Output the [x, y] coordinate of the center of the cell containing the given text.  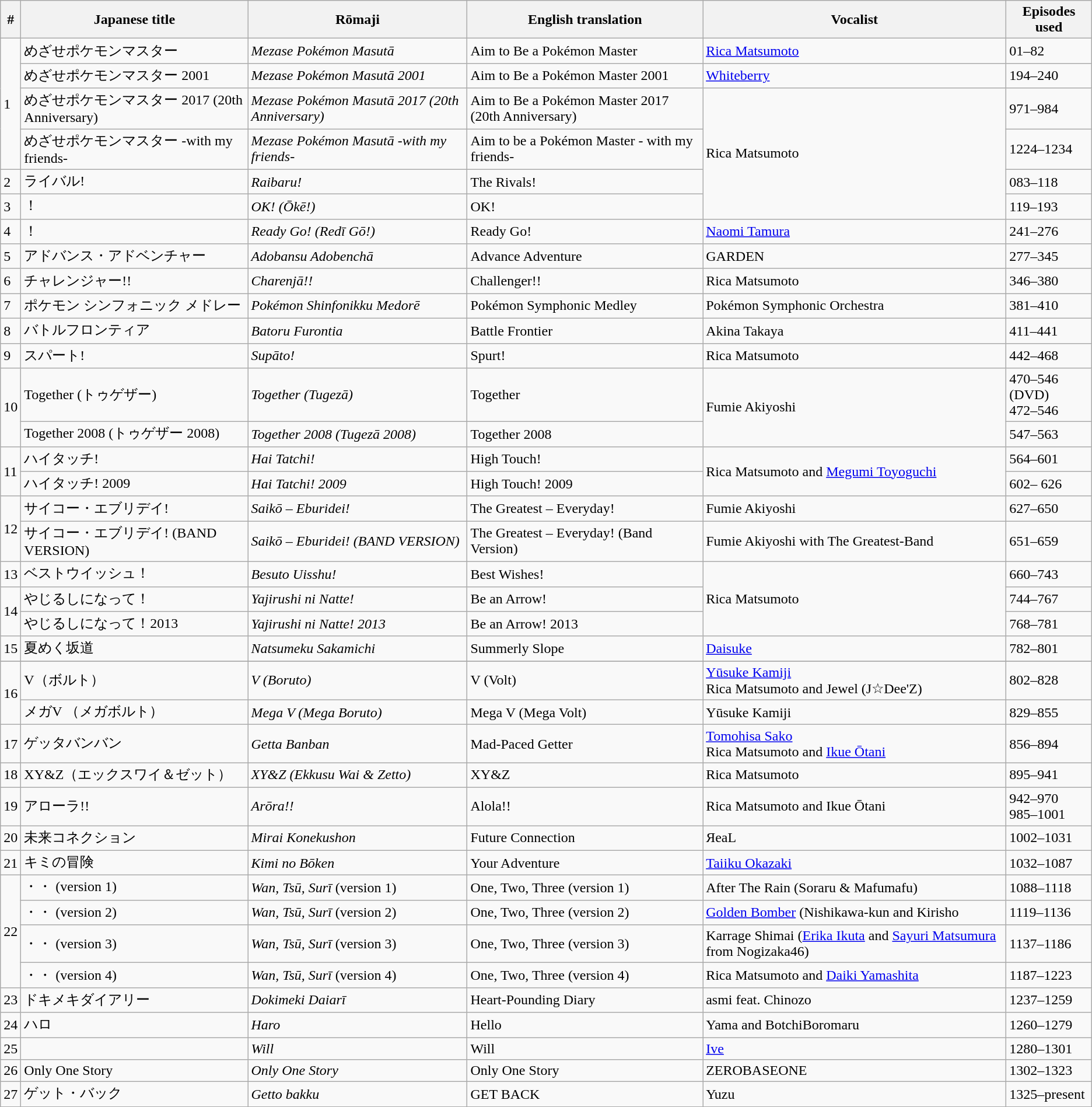
Vocalist [855, 20]
1224–1234 [1049, 149]
Haro [358, 1025]
Pokémon Symphonic Medley [585, 306]
OK! (Ōkē!) [358, 207]
XY&Z（エックスワイ＆ゼット） [134, 775]
Fumie Akiyoshi with The Greatest-Band [855, 542]
1260–1279 [1049, 1025]
スパート! [134, 356]
・・ (version 3) [134, 944]
Aim to Be a Pokémon Master [585, 51]
Aim to be a Pokémon Master - with my friends- [585, 149]
119–193 [1049, 207]
V (Boruto) [358, 680]
1237–1259 [1049, 1000]
Ive [855, 1049]
アドバンス・アドベンチャー [134, 257]
744–767 [1049, 599]
ゲッタバンバン [134, 743]
10 [10, 407]
895–941 [1049, 775]
めざせポケモンマスター 2001 [134, 76]
Together 2008 (トゥゲザー 2008) [134, 434]
13 [10, 574]
Yajirushi ni Natte! [358, 599]
Together [585, 395]
21 [10, 862]
Wan, Tsū, Surī (version 1) [358, 888]
ポケモン シンフォニック メドレー [134, 306]
Aim to Be a Pokémon Master 2001 [585, 76]
V (Volt) [585, 680]
# [10, 20]
1 [10, 104]
083–118 [1049, 182]
Supāto! [358, 356]
Ready Go! [585, 231]
942–970985–1001 [1049, 806]
GARDEN [855, 257]
25 [10, 1049]
Yama and BotchiBoromaru [855, 1025]
26 [10, 1071]
346–380 [1049, 281]
856–894 [1049, 743]
ベストウイッシュ！ [134, 574]
4 [10, 231]
14 [10, 612]
Hai Tatchi! 2009 [358, 484]
802–828 [1049, 680]
V（ボルト） [134, 680]
1088–1118 [1049, 888]
24 [10, 1025]
Be an Arrow! 2013 [585, 624]
782–801 [1049, 649]
2 [10, 182]
Be an Arrow! [585, 599]
6 [10, 281]
めざせポケモンマスター [134, 51]
Wan, Tsū, Surī (version 4) [358, 976]
Alola!! [585, 806]
1187–1223 [1049, 976]
Karrage Shimai (Erika Ikuta and Sayuri Matsumura from Nogizaka46) [855, 944]
Kimi no Bōken [358, 862]
602– 626 [1049, 484]
1137–1186 [1049, 944]
16 [10, 693]
12 [10, 529]
Mezase Pokémon Masutā [358, 51]
Daisuke [855, 649]
めざせポケモンマスター 2017 (20th Anniversary) [134, 109]
チャレンジャー!! [134, 281]
asmi feat. Chinozo [855, 1000]
Mezase Pokémon Masutā -with my friends- [358, 149]
Natsumeku Sakamichi [358, 649]
1119–1136 [1049, 913]
627–650 [1049, 509]
Getta Banban [358, 743]
22 [10, 931]
ハロ [134, 1025]
Akina Takaya [855, 330]
ゲット・バック [134, 1095]
Spurt! [585, 356]
未来コネクション [134, 838]
サイコー・エブリデイ! (BAND VERSION) [134, 542]
Together 2008 (Tugezā 2008) [358, 434]
The Greatest – Everyday! (Band Version) [585, 542]
Mirai Konekushon [358, 838]
Rica Matsumoto and Daiki Yamashita [855, 976]
Naomi Tamura [855, 231]
Yūsuke Kamiji [855, 712]
Besuto Uisshu! [358, 574]
1280–1301 [1049, 1049]
9 [10, 356]
1032–1087 [1049, 862]
Mezase Pokémon Masutā 2001 [358, 76]
Advance Adventure [585, 257]
Whiteberry [855, 76]
Summerly Slope [585, 649]
Battle Frontier [585, 330]
One, Two, Three (version 2) [585, 913]
Saikō – Eburidei! [358, 509]
470–546 (DVD)472–546 [1049, 395]
One, Two, Three (version 3) [585, 944]
Mad-Paced Getter [585, 743]
Pokémon Symphonic Orchestra [855, 306]
8 [10, 330]
アローラ!! [134, 806]
Batoru Furontia [358, 330]
Aim to Be a Pokémon Master 2017 (20th Anniversary) [585, 109]
Adobansu Adobenchā [358, 257]
Japanese title [134, 20]
Together (Tugezā) [358, 395]
Together (トゥゲザー) [134, 395]
23 [10, 1000]
768–781 [1049, 624]
One, Two, Three (version 4) [585, 976]
Charenjā!! [358, 281]
Your Adventure [585, 862]
High Touch! 2009 [585, 484]
Rōmaji [358, 20]
1302–1323 [1049, 1071]
3 [10, 207]
829–855 [1049, 712]
18 [10, 775]
Rica Matsumoto and Megumi Toyoguchi [855, 472]
651–659 [1049, 542]
Getto bakku [358, 1095]
564–601 [1049, 459]
ЯeaL [855, 838]
Hello [585, 1025]
Arōra!! [358, 806]
Wan, Tsū, Surī (version 3) [358, 944]
19 [10, 806]
Taiiku Okazaki [855, 862]
One, Two, Three (version 1) [585, 888]
241–276 [1049, 231]
27 [10, 1095]
Hai Tatchi! [358, 459]
・・ (version 1) [134, 888]
メガV （メガボルト） [134, 712]
High Touch! [585, 459]
20 [10, 838]
442–468 [1049, 356]
ハイタッチ! 2009 [134, 484]
Future Connection [585, 838]
Best Wishes! [585, 574]
01–82 [1049, 51]
Rica Matsumoto and Ikue Ōtani [855, 806]
ZEROBASEONE [855, 1071]
15 [10, 649]
Yajirushi ni Natte! 2013 [358, 624]
サイコー・エブリデイ! [134, 509]
Saikō – Eburidei! (BAND VERSION) [358, 542]
English translation [585, 20]
Pokémon Shinfonikku Medorē [358, 306]
1002–1031 [1049, 838]
ドキメキダイアリー [134, 1000]
Together 2008 [585, 434]
Golden Bomber (Nishikawa-kun and Kirisho [855, 913]
Mega V (Mega Boruto) [358, 712]
Ready Go! (Redī Gō!) [358, 231]
11 [10, 472]
XY&Z (Ekkusu Wai & Zetto) [358, 775]
5 [10, 257]
XY&Z [585, 775]
The Greatest – Everyday! [585, 509]
やじるしになって！2013 [134, 624]
Challenger!! [585, 281]
ライバル! [134, 182]
Mezase Pokémon Masutā 2017 (20th Anniversary) [358, 109]
・・ (version 2) [134, 913]
Tomohisa SakoRica Matsumoto and Ikue Ōtani [855, 743]
1325–present [1049, 1095]
17 [10, 743]
Raibaru! [358, 182]
Yūsuke KamijiRica Matsumoto and Jewel (J☆Dee'Z) [855, 680]
夏めく坂道 [134, 649]
Mega V (Mega Volt) [585, 712]
277–345 [1049, 257]
OK! [585, 207]
971–984 [1049, 109]
After The Rain (Soraru & Mafumafu) [855, 888]
GET BACK [585, 1095]
194–240 [1049, 76]
The Rivals! [585, 182]
Yuzu [855, 1095]
411–441 [1049, 330]
660–743 [1049, 574]
Heart-Pounding Diary [585, 1000]
381–410 [1049, 306]
めざせポケモンマスター -with my friends- [134, 149]
Episodes used [1049, 20]
547–563 [1049, 434]
やじるしになって！ [134, 599]
ハイタッチ! [134, 459]
Dokimeki Daiarī [358, 1000]
7 [10, 306]
Wan, Tsū, Surī (version 2) [358, 913]
キミの冒険 [134, 862]
バトルフロンティア [134, 330]
・・ (version 4) [134, 976]
